Search for the cell housing the specified text and yield its [X, Y] center coordinate. 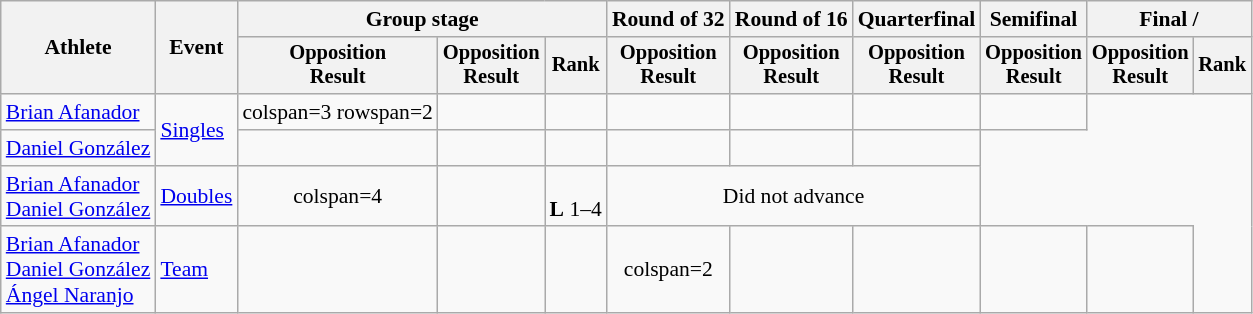
Round of 32 [668, 19]
L 1–4 [576, 196]
colspan=3 rowspan=2 [338, 112]
Doubles [196, 196]
Singles [196, 130]
Brian AfanadorDaniel González [78, 196]
Round of 16 [792, 19]
Quarterfinal [917, 19]
Group stage [422, 19]
Event [196, 48]
colspan=2 [668, 270]
colspan=4 [338, 196]
Team [196, 270]
Brian Afanador [78, 112]
Semifinal [1034, 19]
Brian AfanadorDaniel GonzálezÁngel Naranjo [78, 270]
Final / [1169, 19]
Athlete [78, 48]
Did not advance [794, 196]
Daniel González [78, 148]
